Capture the cell that displays the provided text and extract its (X, Y) central coordinate. 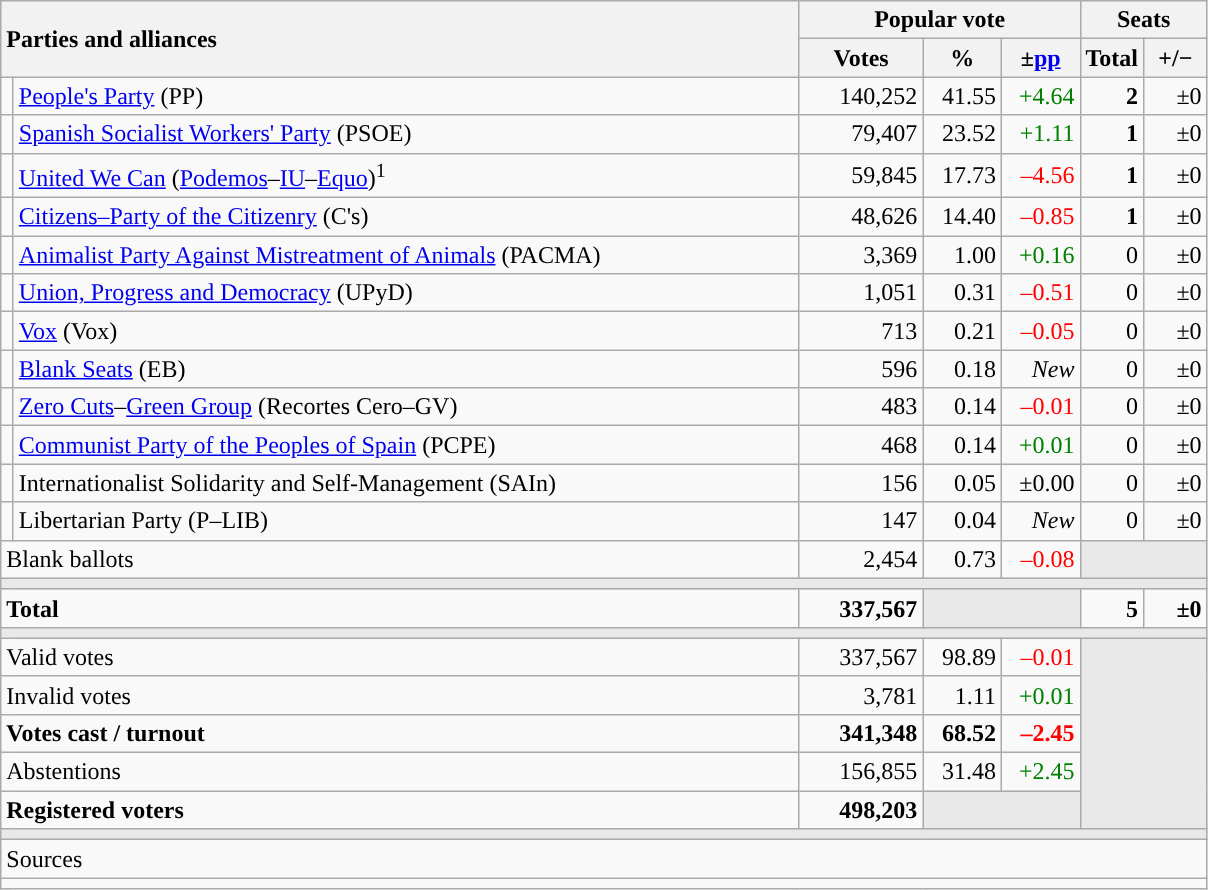
Communist Party of the Peoples of Spain (PCPE) (406, 445)
+0.16 (1040, 255)
68.52 (962, 733)
Vox (Vox) (406, 331)
341,348 (861, 733)
140,252 (861, 96)
0.21 (962, 331)
2 (1112, 96)
United We Can (Podemos–IU–Equo)1 (406, 176)
1.11 (962, 695)
1.00 (962, 255)
713 (861, 331)
468 (861, 445)
Abstentions (400, 772)
156 (861, 483)
–2.45 (1040, 733)
–0.08 (1040, 559)
Libertarian Party (P–LIB) (406, 521)
Votes (861, 58)
+4.64 (1040, 96)
79,407 (861, 134)
1,051 (861, 293)
Sources (604, 859)
59,845 (861, 176)
% (962, 58)
0.04 (962, 521)
+2.45 (1040, 772)
483 (861, 407)
People's Party (PP) (406, 96)
147 (861, 521)
0.18 (962, 369)
0.73 (962, 559)
156,855 (861, 772)
0.05 (962, 483)
Valid votes (400, 657)
Registered voters (400, 810)
3,369 (861, 255)
41.55 (962, 96)
+1.11 (1040, 134)
Blank ballots (400, 559)
–0.51 (1040, 293)
–4.56 (1040, 176)
3,781 (861, 695)
Parties and alliances (400, 39)
31.48 (962, 772)
–0.85 (1040, 217)
±pp (1040, 58)
Invalid votes (400, 695)
±0.00 (1040, 483)
Citizens–Party of the Citizenry (C's) (406, 217)
Seats (1144, 20)
17.73 (962, 176)
–0.05 (1040, 331)
Internationalist Solidarity and Self-Management (SAIn) (406, 483)
14.40 (962, 217)
48,626 (861, 217)
498,203 (861, 810)
Votes cast / turnout (400, 733)
Blank Seats (EB) (406, 369)
Union, Progress and Democracy (UPyD) (406, 293)
0.31 (962, 293)
596 (861, 369)
Zero Cuts–Green Group (Recortes Cero–GV) (406, 407)
23.52 (962, 134)
Animalist Party Against Mistreatment of Animals (PACMA) (406, 255)
Popular vote (940, 20)
Spanish Socialist Workers' Party (PSOE) (406, 134)
98.89 (962, 657)
5 (1112, 608)
+/− (1176, 58)
2,454 (861, 559)
